Provide the [X, Y] coordinate of the cell's center where the given text is located.  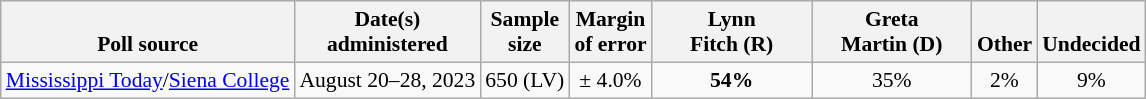
Poll source [148, 32]
GretaMartin (D) [892, 32]
35% [892, 80]
August 20–28, 2023 [387, 80]
Date(s)administered [387, 32]
Marginof error [610, 32]
Other [1004, 32]
Samplesize [524, 32]
54% [732, 80]
2% [1004, 80]
Mississippi Today/Siena College [148, 80]
± 4.0% [610, 80]
LynnFitch (R) [732, 32]
650 (LV) [524, 80]
9% [1091, 80]
Undecided [1091, 32]
